Return the [x, y] coordinate for the center point of the cell that contains the specified text.  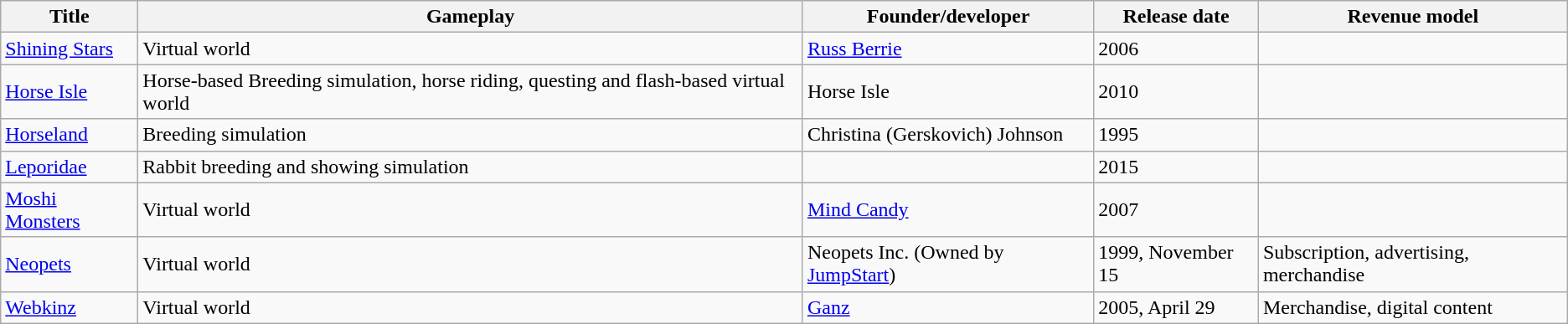
Horse-based Breeding simulation, horse riding, questing and flash-based virtual world [471, 92]
Leporidae [70, 167]
2010 [1176, 92]
Rabbit breeding and showing simulation [471, 167]
Breeding simulation [471, 135]
2007 [1176, 209]
Webkinz [70, 307]
Founder/developer [948, 17]
Merchandise, digital content [1412, 307]
Release date [1176, 17]
2005, April 29 [1176, 307]
Gameplay [471, 17]
1995 [1176, 135]
Shining Stars [70, 49]
Subscription, advertising, merchandise [1412, 265]
Revenue model [1412, 17]
Moshi Monsters [70, 209]
2006 [1176, 49]
2015 [1176, 167]
Ganz [948, 307]
Title [70, 17]
1999, November 15 [1176, 265]
Neopets Inc. (Owned by JumpStart) [948, 265]
Mind Candy [948, 209]
Russ Berrie [948, 49]
Horseland [70, 135]
Christina (Gerskovich) Johnson [948, 135]
Neopets [70, 265]
